Scan for the cell matching the given text and deliver its (x, y) coordinate at center. 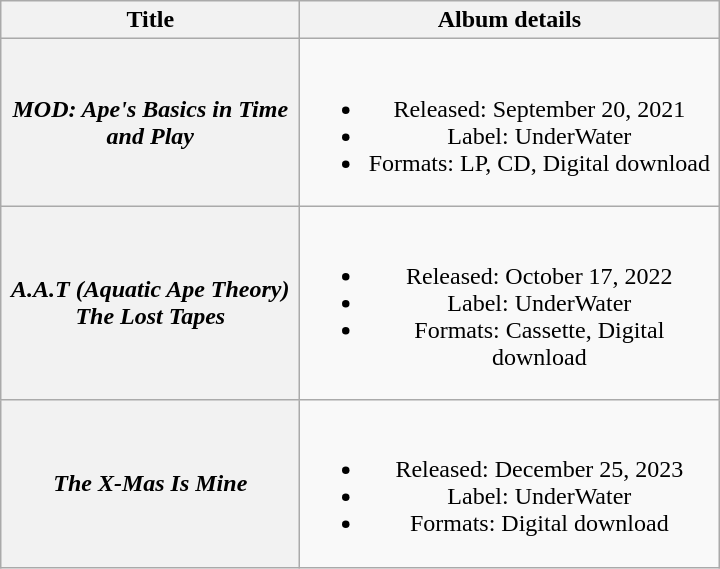
Released: October 17, 2022Label: UnderWaterFormats: Cassette, Digital download (510, 303)
MOD: Ape's Basics in Time and Play (150, 122)
A.A.T (Aquatic Ape Theory) The Lost Tapes (150, 303)
The X-Mas Is Mine (150, 484)
Title (150, 20)
Album details (510, 20)
Released: December 25, 2023Label: UnderWaterFormats: Digital download (510, 484)
Released: September 20, 2021Label: UnderWaterFormats: LP, CD, Digital download (510, 122)
